Search for the cell housing the specified text and yield its [x, y] center coordinate. 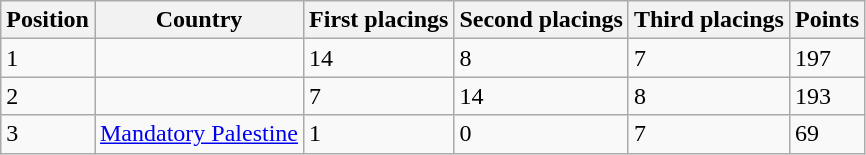
Country [198, 20]
First placings [379, 20]
Mandatory Palestine [198, 134]
197 [826, 58]
Third placings [708, 20]
69 [826, 134]
Points [826, 20]
Position [48, 20]
Second placings [541, 20]
3 [48, 134]
193 [826, 96]
0 [541, 134]
2 [48, 96]
